Pinpoint the cell where the given text exists, returning its (x, y) midpoint coordinate. 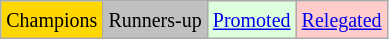
Relegated (342, 20)
Promoted (252, 20)
Champions (52, 20)
Runners-up (155, 20)
